Determine the (x, y) coordinate at the center of the cell enclosing the given text.  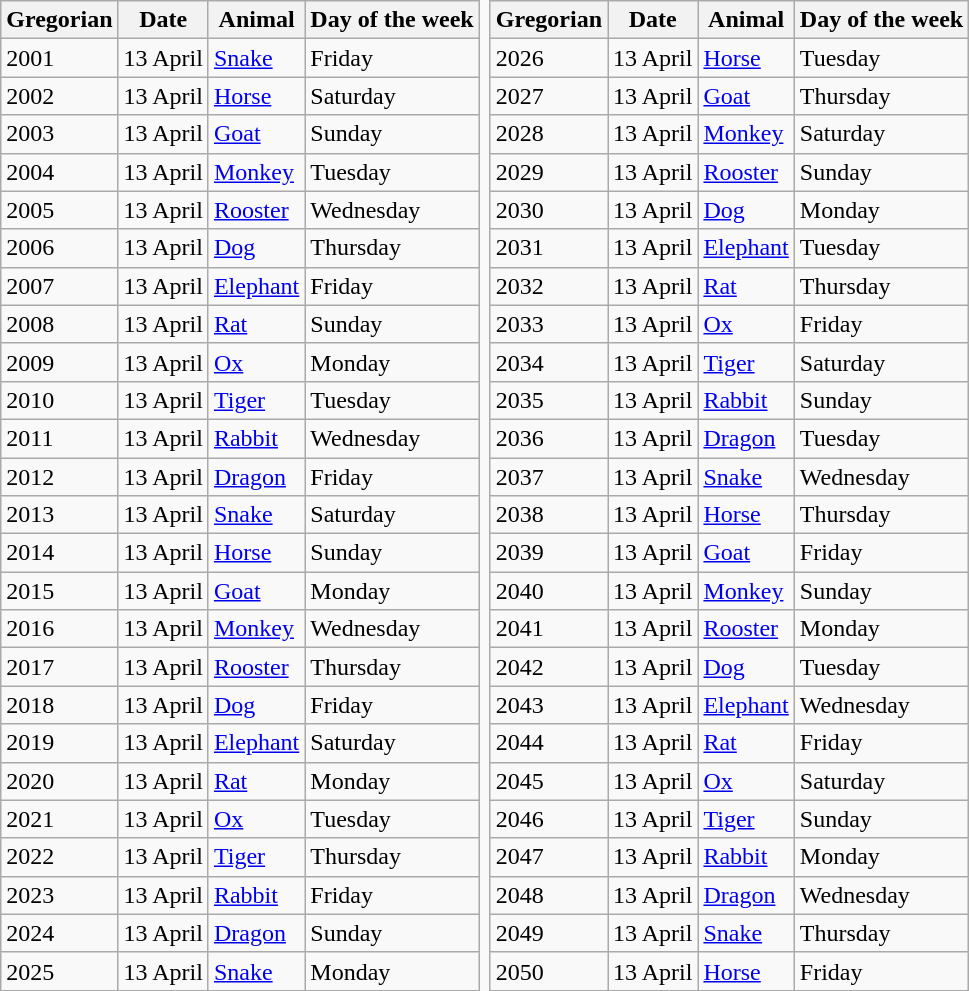
2010 (60, 400)
2037 (548, 477)
2039 (548, 553)
2012 (60, 477)
2045 (548, 781)
2024 (60, 933)
2009 (60, 362)
2043 (548, 705)
2011 (60, 438)
2027 (548, 96)
2031 (548, 248)
2019 (60, 743)
2028 (548, 134)
2005 (60, 210)
2033 (548, 324)
2015 (60, 591)
2049 (548, 933)
2001 (60, 58)
2022 (60, 857)
2007 (60, 286)
2044 (548, 743)
2047 (548, 857)
2006 (60, 248)
2016 (60, 629)
2029 (548, 172)
2050 (548, 971)
2046 (548, 819)
2038 (548, 515)
2032 (548, 286)
2040 (548, 591)
2041 (548, 629)
2004 (60, 172)
2021 (60, 819)
2025 (60, 971)
2035 (548, 400)
2020 (60, 781)
2036 (548, 438)
2026 (548, 58)
2008 (60, 324)
2002 (60, 96)
2023 (60, 895)
2017 (60, 667)
2014 (60, 553)
2003 (60, 134)
2034 (548, 362)
2013 (60, 515)
2048 (548, 895)
2030 (548, 210)
2018 (60, 705)
2042 (548, 667)
